From the cell containing the given text, extract its center point as [x, y] coordinate. 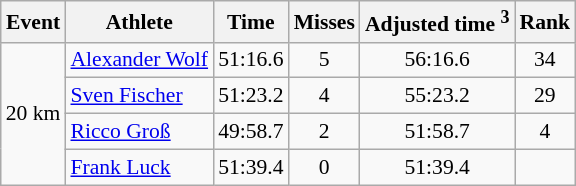
Athlete [139, 22]
0 [324, 167]
29 [546, 96]
49:58.7 [250, 132]
56:16.6 [438, 60]
Alexander Wolf [139, 60]
Sven Fischer [139, 96]
2 [324, 132]
Ricco Groß [139, 132]
55:23.2 [438, 96]
Frank Luck [139, 167]
20 km [34, 113]
Misses [324, 22]
Time [250, 22]
51:58.7 [438, 132]
Event [34, 22]
5 [324, 60]
51:16.6 [250, 60]
Adjusted time 3 [438, 22]
51:23.2 [250, 96]
Rank [546, 22]
34 [546, 60]
